Identify which cell holds the provided text, then report its [X, Y] central coordinate. 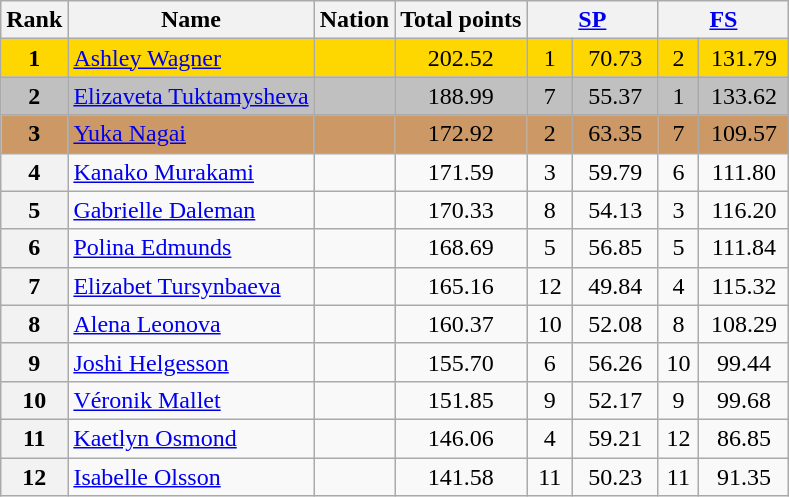
Véronik Mallet [191, 400]
108.29 [744, 324]
131.79 [744, 58]
50.23 [616, 477]
Kanako Murakami [191, 172]
Gabrielle Daleman [191, 210]
Alena Leonova [191, 324]
99.44 [744, 362]
115.32 [744, 286]
52.08 [616, 324]
Joshi Helgesson [191, 362]
91.35 [744, 477]
70.73 [616, 58]
155.70 [461, 362]
56.85 [616, 248]
188.99 [461, 96]
SP [592, 20]
146.06 [461, 438]
99.68 [744, 400]
86.85 [744, 438]
109.57 [744, 134]
54.13 [616, 210]
Rank [34, 20]
151.85 [461, 400]
172.92 [461, 134]
111.84 [744, 248]
52.17 [616, 400]
Kaetlyn Osmond [191, 438]
160.37 [461, 324]
Polina Edmunds [191, 248]
111.80 [744, 172]
59.21 [616, 438]
FS [724, 20]
168.69 [461, 248]
141.58 [461, 477]
Elizaveta Tuktamysheva [191, 96]
Name [191, 20]
171.59 [461, 172]
Isabelle Olsson [191, 477]
165.16 [461, 286]
116.20 [744, 210]
170.33 [461, 210]
55.37 [616, 96]
133.62 [744, 96]
Nation [354, 20]
Total points [461, 20]
Yuka Nagai [191, 134]
56.26 [616, 362]
49.84 [616, 286]
63.35 [616, 134]
Elizabet Tursynbaeva [191, 286]
59.79 [616, 172]
Ashley Wagner [191, 58]
202.52 [461, 58]
